Output the [X, Y] coordinate of the center of the cell containing the given text.  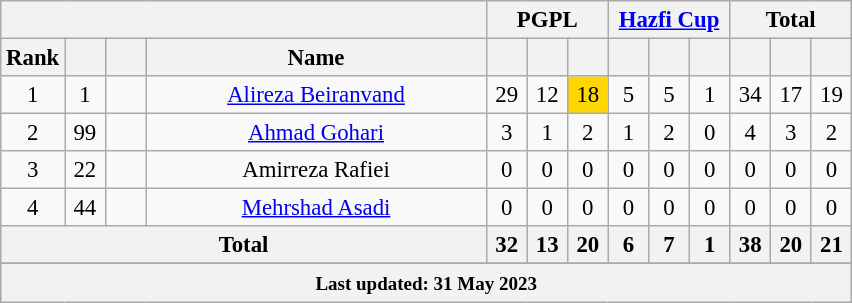
44 [86, 208]
Mehrshad Asadi [316, 208]
34 [750, 95]
PGPL [547, 20]
38 [750, 245]
Alireza Beiranvand [316, 95]
17 [790, 95]
19 [832, 95]
32 [506, 245]
Ahmad Gohari [316, 133]
Last updated: 31 May 2023 [426, 283]
Amirreza Rafiei [316, 170]
13 [548, 245]
21 [832, 245]
99 [86, 133]
7 [670, 245]
Hazfi Cup [669, 20]
29 [506, 95]
12 [548, 95]
Rank [33, 58]
6 [628, 245]
Name [316, 58]
18 [588, 95]
22 [86, 170]
